Identify which cell holds the provided text, then report its (X, Y) central coordinate. 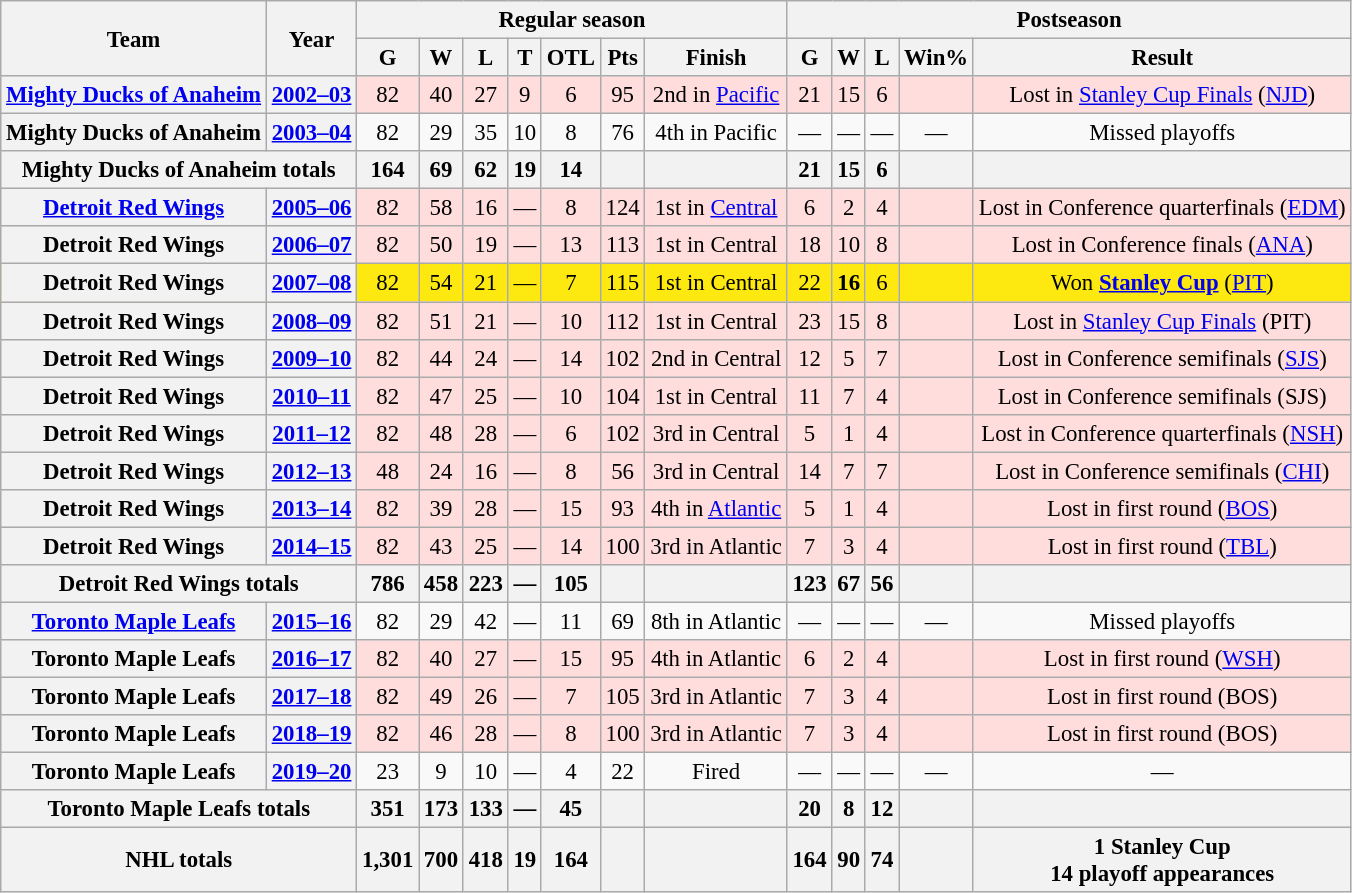
2005–06 (311, 208)
39 (442, 509)
1 Stanley Cup14 playoff appearances (1162, 860)
Result (1162, 58)
123 (810, 584)
223 (486, 584)
54 (442, 283)
26 (486, 697)
173 (442, 809)
Win% (936, 58)
2007–08 (311, 283)
104 (622, 396)
Lost in first round (WSH) (1162, 659)
NHL totals (179, 860)
13 (570, 245)
93 (622, 509)
418 (486, 860)
Lost in Stanley Cup Finals (PIT) (1162, 321)
4th in Pacific (716, 133)
133 (486, 809)
20 (810, 809)
74 (882, 860)
2008–09 (311, 321)
2016–17 (311, 659)
1,301 (388, 860)
351 (388, 809)
50 (442, 245)
Detroit Red Wings totals (179, 584)
2nd in Central (716, 358)
Lost in Conference semifinals (CHI) (1162, 471)
35 (486, 133)
458 (442, 584)
2011–12 (311, 433)
Regular season (572, 20)
Finish (716, 58)
43 (442, 546)
124 (622, 208)
Lost in Conference finals (ANA) (1162, 245)
90 (848, 860)
112 (622, 321)
2002–03 (311, 95)
2013–14 (311, 509)
2019–20 (311, 772)
2003–04 (311, 133)
45 (570, 809)
2018–19 (311, 734)
115 (622, 283)
2nd in Pacific (716, 95)
2006–07 (311, 245)
Mighty Ducks of Anaheim totals (179, 170)
46 (442, 734)
Lost in Conference quarterfinals (EDM) (1162, 208)
67 (848, 584)
T (524, 58)
18 (810, 245)
2012–13 (311, 471)
786 (388, 584)
Postseason (1069, 20)
2014–15 (311, 546)
Pts (622, 58)
Team (134, 38)
OTL (570, 58)
2015–16 (311, 621)
2017–18 (311, 697)
47 (442, 396)
51 (442, 321)
2010–11 (311, 396)
42 (486, 621)
Toronto Maple Leafs totals (179, 809)
76 (622, 133)
Won Stanley Cup (PIT) (1162, 283)
Lost in Stanley Cup Finals (NJD) (1162, 95)
44 (442, 358)
Year (311, 38)
49 (442, 697)
Lost in first round (TBL) (1162, 546)
58 (442, 208)
113 (622, 245)
Fired (716, 772)
700 (442, 860)
8th in Atlantic (716, 621)
62 (486, 170)
2009–10 (311, 358)
Lost in Conference quarterfinals (NSH) (1162, 433)
